Scan for the cell matching the given text and deliver its [X, Y] coordinate at center. 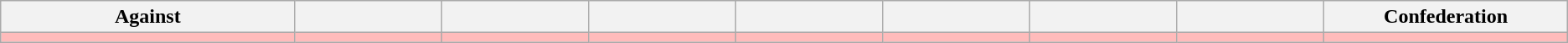
Confederation [1446, 17]
Against [147, 17]
